Identify which cell holds the provided text, then report its [X, Y] central coordinate. 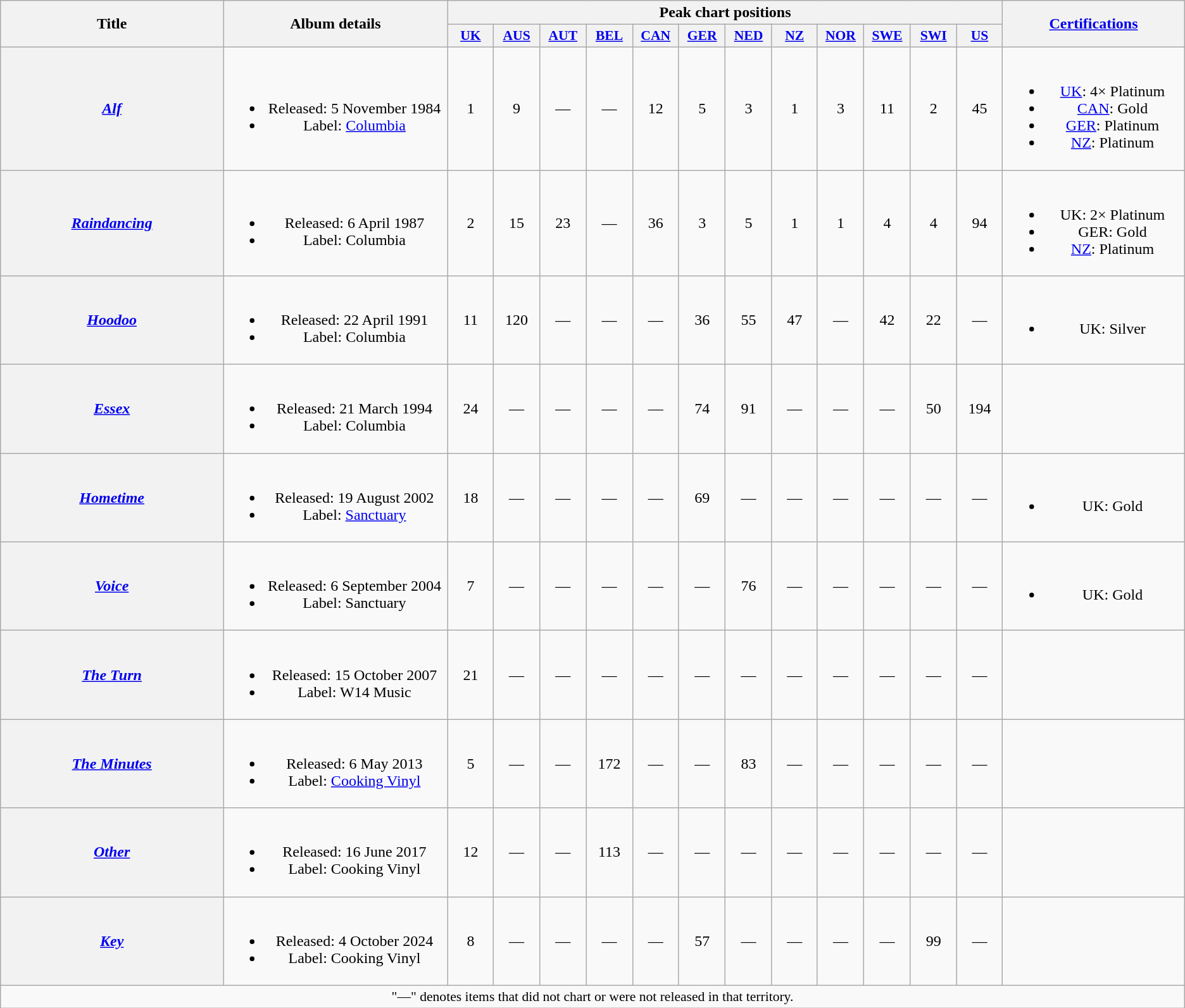
Album details [335, 24]
55 [748, 320]
7 [470, 586]
94 [980, 223]
21 [470, 675]
The Minutes [112, 764]
Released: 16 June 2017Label: Cooking Vinyl [335, 852]
74 [701, 409]
23 [563, 223]
24 [470, 409]
Title [112, 24]
15 [517, 223]
99 [933, 941]
NOR [841, 36]
Released: 6 September 2004Label: Sanctuary [335, 586]
Hoodoo [112, 320]
AUS [517, 36]
45 [980, 108]
Released: 19 August 2002Label: Sanctuary [335, 498]
Certifications [1094, 24]
120 [517, 320]
22 [933, 320]
Released: 4 October 2024Label: Cooking Vinyl [335, 941]
76 [748, 586]
Voice [112, 586]
Raindancing [112, 223]
50 [933, 409]
Hometime [112, 498]
194 [980, 409]
Released: 21 March 1994Label: Columbia [335, 409]
Key [112, 941]
91 [748, 409]
69 [701, 498]
UK: 2× PlatinumGER: GoldNZ: Platinum [1094, 223]
SWE [887, 36]
Released: 6 May 2013Label: Cooking Vinyl [335, 764]
NED [748, 36]
UK [470, 36]
"—" denotes items that did not chart or were not released in that territory. [592, 997]
Peak chart positions [725, 13]
NZ [794, 36]
57 [701, 941]
CAN [656, 36]
42 [887, 320]
Released: 5 November 1984Label: Columbia [335, 108]
The Turn [112, 675]
UK: Silver [1094, 320]
18 [470, 498]
UK: 4× PlatinumCAN: GoldGER: PlatinumNZ: Platinum [1094, 108]
113 [609, 852]
Released: 6 April 1987Label: Columbia [335, 223]
83 [748, 764]
Released: 22 April 1991Label: Columbia [335, 320]
8 [470, 941]
Other [112, 852]
172 [609, 764]
Essex [112, 409]
Alf [112, 108]
AUT [563, 36]
Released: 15 October 2007Label: W14 Music [335, 675]
BEL [609, 36]
9 [517, 108]
47 [794, 320]
US [980, 36]
SWI [933, 36]
GER [701, 36]
